Scan for the cell matching the given text and deliver its [x, y] coordinate at center. 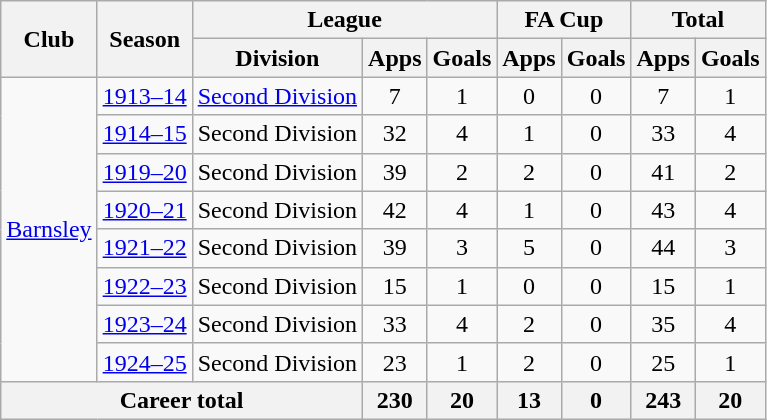
13 [529, 400]
Total [698, 20]
1920–21 [144, 210]
Division [277, 58]
230 [395, 400]
1919–20 [144, 172]
5 [529, 248]
1921–22 [144, 248]
44 [663, 248]
23 [395, 362]
League [344, 20]
243 [663, 400]
35 [663, 324]
43 [663, 210]
FA Cup [564, 20]
1923–24 [144, 324]
Club [49, 39]
42 [395, 210]
Season [144, 39]
1914–15 [144, 134]
1922–23 [144, 286]
25 [663, 362]
Barnsley [49, 229]
1913–14 [144, 96]
Career total [182, 400]
41 [663, 172]
32 [395, 134]
1924–25 [144, 362]
